Determine the [x, y] coordinate at the center of the cell enclosing the given text.  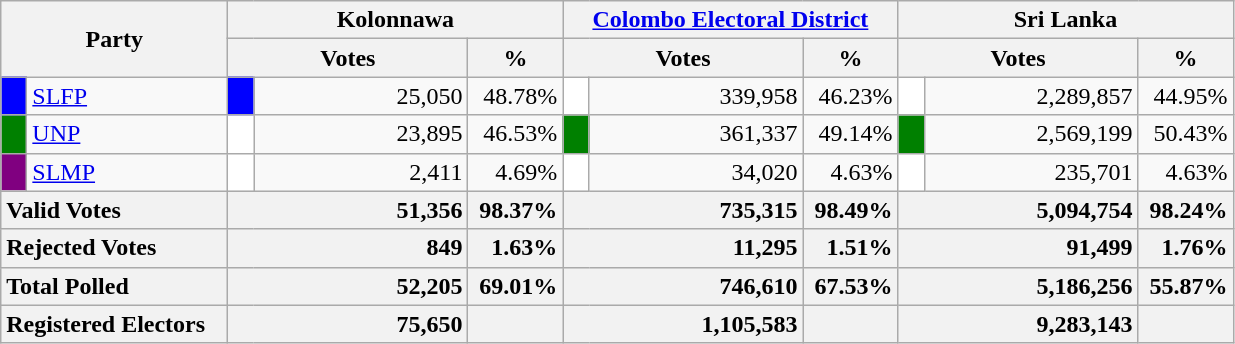
SLMP [128, 172]
849 [348, 248]
5,094,754 [1018, 210]
25,050 [361, 96]
98.24% [1186, 210]
75,650 [348, 324]
48.78% [516, 96]
Party [114, 39]
50.43% [1186, 134]
235,701 [1031, 172]
52,205 [348, 286]
98.37% [516, 210]
34,020 [696, 172]
1.76% [1186, 248]
2,289,857 [1031, 96]
Colombo Electoral District [730, 20]
11,295 [683, 248]
55.87% [1186, 286]
339,958 [696, 96]
UNP [128, 134]
51,356 [348, 210]
98.49% [850, 210]
91,499 [1018, 248]
361,337 [696, 134]
735,315 [683, 210]
SLFP [128, 96]
Rejected Votes [114, 248]
44.95% [1186, 96]
9,283,143 [1018, 324]
1,105,583 [683, 324]
Total Polled [114, 286]
Kolonnawa [396, 20]
49.14% [850, 134]
1.63% [516, 248]
Registered Electors [114, 324]
746,610 [683, 286]
2,411 [361, 172]
1.51% [850, 248]
46.53% [516, 134]
4.69% [516, 172]
46.23% [850, 96]
69.01% [516, 286]
5,186,256 [1018, 286]
2,569,199 [1031, 134]
Valid Votes [114, 210]
23,895 [361, 134]
67.53% [850, 286]
Sri Lanka [1066, 20]
